Scan for the cell matching the given text and deliver its (X, Y) coordinate at center. 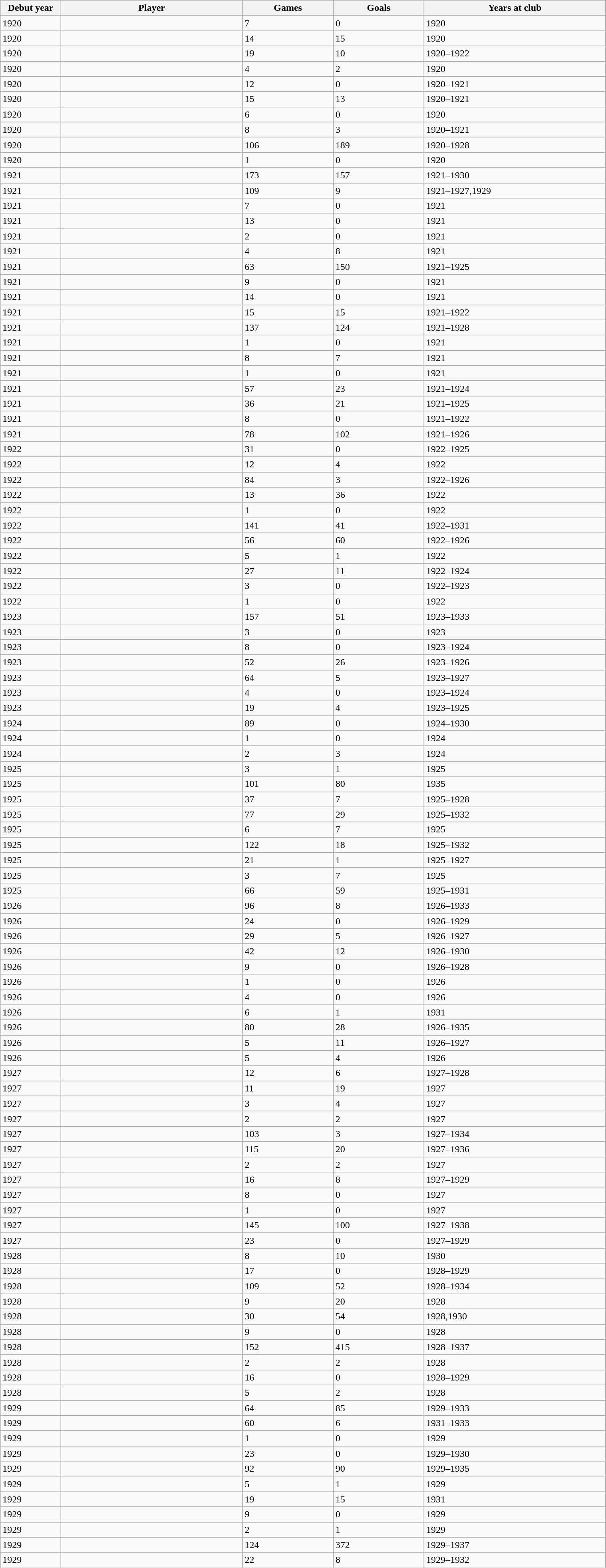
1920–1922 (515, 54)
100 (379, 1225)
54 (379, 1317)
Years at club (515, 8)
1929–1932 (515, 1560)
85 (379, 1408)
31 (288, 449)
1927–1928 (515, 1073)
1921–1930 (515, 175)
28 (379, 1027)
102 (379, 434)
1925–1931 (515, 890)
18 (379, 845)
1925–1928 (515, 799)
1925–1927 (515, 860)
1929–1930 (515, 1454)
1929–1937 (515, 1545)
1927–1934 (515, 1134)
137 (288, 327)
1921–1927,1929 (515, 191)
42 (288, 952)
Debut year (31, 8)
1922–1931 (515, 525)
1935 (515, 784)
122 (288, 845)
57 (288, 388)
84 (288, 480)
106 (288, 145)
17 (288, 1271)
59 (379, 890)
78 (288, 434)
1923–1925 (515, 708)
89 (288, 723)
1923–1933 (515, 616)
1926–1933 (515, 906)
63 (288, 267)
24 (288, 921)
1921–1928 (515, 327)
1927–1938 (515, 1225)
Player (152, 8)
92 (288, 1469)
141 (288, 525)
1929–1933 (515, 1408)
1924–1930 (515, 723)
1928–1937 (515, 1347)
1921–1926 (515, 434)
22 (288, 1560)
1926–1935 (515, 1027)
1923–1926 (515, 662)
1927–1936 (515, 1149)
1921–1924 (515, 388)
27 (288, 571)
30 (288, 1317)
150 (379, 267)
173 (288, 175)
37 (288, 799)
1929–1935 (515, 1469)
145 (288, 1225)
1922–1924 (515, 571)
41 (379, 525)
26 (379, 662)
96 (288, 906)
415 (379, 1347)
101 (288, 784)
56 (288, 541)
1923–1927 (515, 678)
1930 (515, 1256)
1926–1929 (515, 921)
77 (288, 814)
51 (379, 616)
1920–1928 (515, 145)
90 (379, 1469)
Goals (379, 8)
1928,1930 (515, 1317)
1931–1933 (515, 1423)
1928–1934 (515, 1286)
152 (288, 1347)
1926–1928 (515, 967)
66 (288, 890)
103 (288, 1134)
Games (288, 8)
1922–1925 (515, 449)
189 (379, 145)
115 (288, 1149)
372 (379, 1545)
1926–1930 (515, 952)
1922–1923 (515, 586)
